Detect which cell encompasses the target text, then output its [x, y] center coordinate. 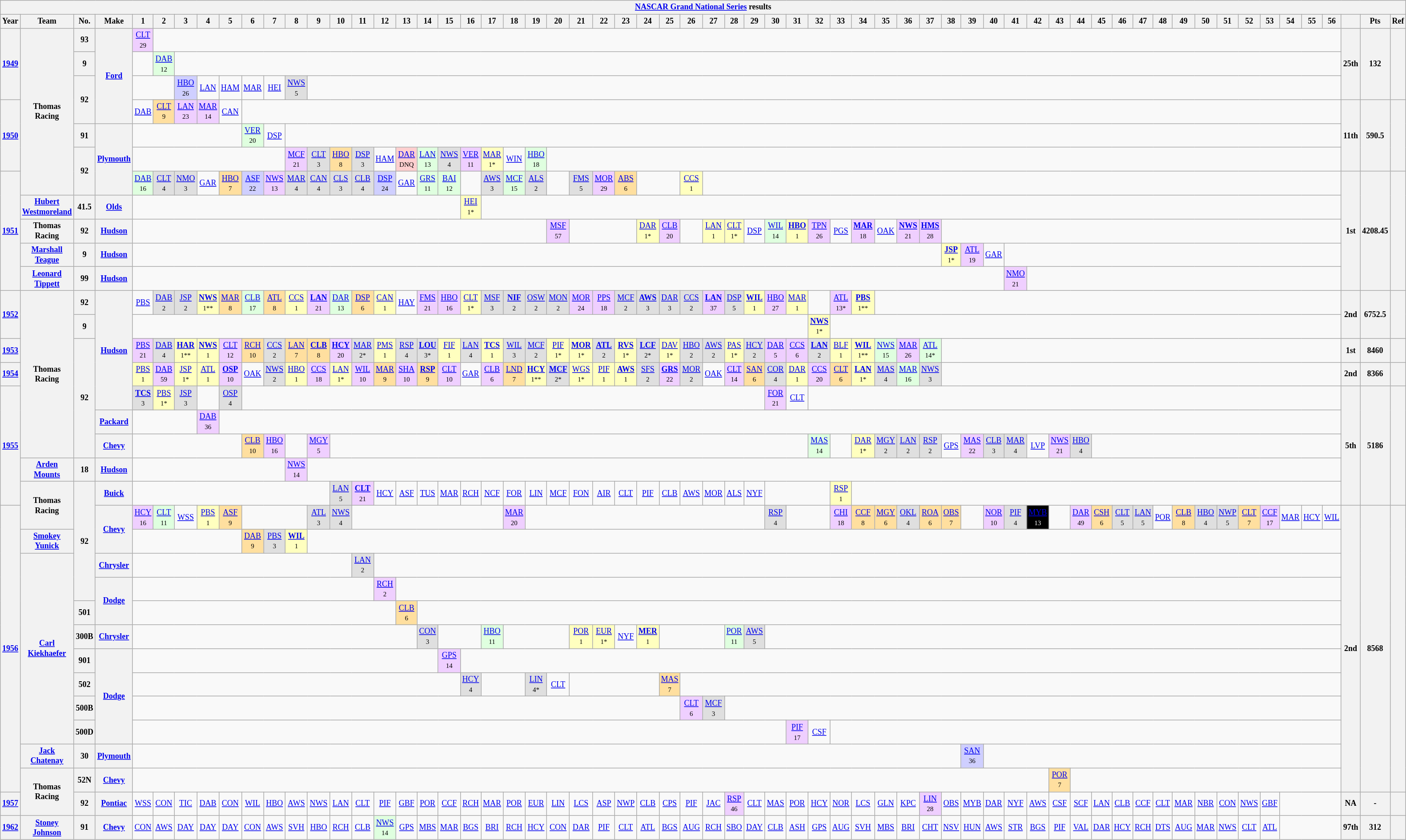
CCF8 [863, 518]
Smokey Yunick [47, 541]
NOR10 [993, 518]
PPS18 [604, 302]
3 [186, 21]
MAS7 [670, 684]
24 [648, 21]
POR7 [1060, 780]
1956 [11, 649]
MER1 [648, 637]
FIF1 [449, 350]
500D [84, 732]
22 [604, 21]
OKL4 [908, 518]
48 [1163, 21]
47 [1143, 21]
8460 [1375, 350]
NMO21 [1016, 279]
56 [1332, 21]
PIF17 [797, 732]
MSF57 [558, 231]
FMS5 [581, 183]
31 [797, 21]
1950 [11, 135]
25 [670, 21]
MGY2 [886, 446]
MOR24 [581, 302]
ATL2 [604, 350]
Buick [114, 494]
TIC [186, 804]
DSP5 [734, 302]
CLT7 [1249, 518]
LAN1 [714, 231]
MAR1 [797, 302]
DAB12 [164, 64]
ATL14* [930, 350]
Team [47, 21]
MGY5 [318, 446]
14 [428, 21]
HBO18 [536, 159]
CLT14 [734, 374]
49 [1184, 21]
CSH6 [1102, 518]
DAR49 [1081, 518]
BLF1 [841, 350]
Carl Kiekhaefer [47, 648]
1949 [11, 64]
NWS2 [275, 374]
CPS [670, 804]
Olds [114, 207]
SAN6 [754, 374]
53 [1270, 21]
MCF [558, 494]
CLT3 [318, 159]
NWS1 [208, 350]
Packard [114, 422]
CON3 [428, 637]
17 [492, 21]
VAL [1081, 828]
8 [297, 21]
DAV1* [670, 350]
JSP3 [186, 398]
VER11 [470, 159]
HBO26 [186, 88]
ATL1 [208, 374]
ATL19 [972, 255]
NCF [492, 494]
No. [84, 21]
97th [1351, 828]
NWS5 [297, 88]
RSP1 [841, 494]
PIF1 [604, 374]
HBO8 [341, 159]
11th [1351, 135]
WIL14 [775, 231]
DSP3 [363, 159]
MOR [714, 494]
LIN4* [536, 684]
AWS5 [754, 637]
NASCAR Grand National Series results [703, 7]
TCS1 [492, 350]
HEI1* [470, 207]
5 [230, 21]
CLS3 [341, 183]
44 [1081, 21]
SAN36 [972, 756]
RCH10 [253, 350]
29 [754, 21]
DAR13 [341, 302]
MAR26 [908, 350]
HAR1** [186, 350]
901 [84, 661]
Arden Mounts [47, 470]
AWS2 [714, 350]
MAR2* [363, 350]
SHA10 [406, 374]
39 [972, 21]
PIF4 [1016, 518]
312 [1375, 828]
CCS18 [318, 374]
PBS3 [275, 541]
Jack Chatenay [47, 756]
DSP6 [363, 302]
CLT21 [363, 494]
1954 [11, 374]
38 [952, 21]
BAI12 [449, 183]
54 [1290, 21]
132 [1375, 64]
20 [558, 21]
DAR3 [670, 302]
DTS [1163, 828]
TUS [428, 494]
37 [930, 21]
5th [1351, 446]
MCF2* [558, 374]
CLB3 [993, 446]
23 [626, 21]
35 [886, 21]
CLT10 [449, 374]
MAR9 [385, 374]
HUN [972, 828]
NOR [841, 804]
MCF21 [297, 159]
25th [1351, 64]
41.5 [84, 207]
MGY6 [886, 518]
PBS [143, 302]
CLT5 [1122, 518]
SCF [1081, 804]
TPN26 [819, 231]
6 [253, 21]
99 [84, 279]
ATL3 [318, 518]
11 [363, 21]
Hubert Westmoreland [47, 207]
19 [536, 21]
NWS1** [208, 302]
Stoney Johnson [47, 828]
HCY4 [470, 684]
6752.5 [1375, 314]
AWS1 [626, 374]
OBS7 [952, 518]
1951 [11, 231]
PBS21 [143, 350]
CLT11 [164, 518]
RSP9 [428, 374]
46 [1122, 21]
1957 [11, 804]
Pontiac [114, 804]
OSW2 [536, 302]
NWS3 [930, 374]
FOR [514, 494]
ALS [734, 494]
PBS1* [164, 398]
DAB4 [164, 350]
4 [208, 21]
RSP2 [930, 446]
MAR1* [492, 159]
RCH2 [385, 589]
MAR8 [230, 302]
CCS20 [819, 374]
27 [714, 21]
SBO [734, 828]
PBS1** [863, 302]
LND7 [514, 374]
CLT9 [164, 112]
CLB4 [363, 183]
CAN4 [318, 183]
HBO2 [691, 350]
NWS13 [275, 183]
DAB36 [208, 422]
MOR1* [581, 350]
HCY2 [754, 350]
CLB20 [670, 231]
NIF2 [514, 302]
- [1375, 804]
28 [734, 21]
26 [691, 21]
MAR14 [208, 112]
ATL13* [841, 302]
50 [1206, 21]
PGS [841, 231]
CHI18 [841, 518]
HAY [406, 302]
MAS4 [886, 374]
HEI [275, 88]
13 [406, 21]
CLT12 [230, 350]
EUR [536, 804]
TCS3 [143, 398]
590.5 [1375, 135]
MAR20 [514, 518]
EUR1* [604, 637]
WIN [514, 159]
NSV [952, 828]
7 [275, 21]
1 [143, 21]
1955 [11, 446]
ABS6 [626, 183]
DAB59 [164, 374]
DAB16 [143, 183]
501 [84, 613]
LAN7 [297, 350]
GRS22 [670, 374]
MAS14 [819, 446]
10 [341, 21]
DARDNQ [406, 159]
RSP46 [734, 804]
Year [11, 21]
OSP4 [230, 398]
NWP5 [1227, 518]
DAR1 [797, 374]
MOR2 [691, 374]
8366 [1375, 374]
LAN23 [186, 112]
STR [1016, 828]
LAN37 [714, 302]
2 [164, 21]
NBR [1206, 804]
15 [449, 21]
MYB [972, 804]
POR11 [734, 637]
1962 [11, 828]
LIN28 [930, 804]
502 [84, 684]
ASF22 [253, 183]
43 [1060, 21]
1952 [11, 314]
12 [385, 21]
DAB9 [253, 541]
Pts [1375, 21]
LAN4 [470, 350]
ALS2 [536, 183]
NWS1* [819, 326]
HCY16 [143, 518]
MSF3 [492, 302]
COR4 [775, 374]
PIF1* [558, 350]
FON [581, 494]
ASH [797, 828]
DAR5 [775, 350]
GPS14 [449, 661]
51 [1227, 21]
NA [1351, 804]
WIL1** [863, 350]
PAS1* [734, 350]
GRS11 [428, 183]
CCF17 [1270, 518]
MAR18 [863, 231]
42 [1038, 21]
OSP10 [230, 374]
MYB13 [1038, 518]
ASP [604, 804]
Ford [114, 76]
CAN1 [385, 302]
52 [1249, 21]
LCF2* [648, 350]
FMS21 [428, 302]
WIL10 [363, 374]
MCF3 [714, 708]
33 [841, 21]
CHT [930, 828]
21 [581, 21]
POR1 [581, 637]
55 [1312, 21]
HBO11 [492, 637]
45 [1102, 21]
16 [470, 21]
AIR [604, 494]
MAS [775, 804]
CLT4 [164, 183]
LVP [1038, 446]
MAR16 [908, 374]
JSP2 [186, 302]
8568 [1375, 649]
93 [84, 40]
MAS22 [972, 446]
36 [908, 21]
300B [84, 637]
4208.45 [1375, 231]
500B [84, 708]
NWS15 [886, 350]
CLB17 [253, 302]
5186 [1375, 446]
GLN [886, 804]
41 [1016, 21]
VER20 [253, 136]
Ref [1398, 21]
MCF15 [514, 183]
MOR29 [604, 183]
KPC [908, 804]
Make [114, 21]
32 [819, 21]
ATL8 [275, 302]
NMO3 [186, 183]
CCS6 [797, 350]
HBO7 [230, 183]
40 [993, 21]
MON2 [558, 302]
ASF [406, 494]
JAC [714, 804]
NWP [626, 804]
LOU3* [428, 350]
WGS1* [581, 374]
HCY20 [341, 350]
Leonard Tippett [47, 279]
SFS2 [648, 374]
HMS28 [930, 231]
ASF9 [230, 518]
52N [84, 780]
CAN [230, 112]
LAN13 [428, 159]
HCY1** [536, 374]
ROA6 [930, 518]
WIL3 [514, 350]
Marshall Teague [47, 255]
LAN21 [318, 302]
RVS1* [626, 350]
OBS [952, 804]
DSP24 [385, 183]
DAB2 [164, 302]
FOR21 [775, 398]
1953 [11, 350]
CLT29 [143, 40]
34 [863, 21]
CLB10 [253, 446]
PMS1 [385, 350]
HBO27 [775, 302]
